Pinpoint the cell where the given text exists, returning its (X, Y) midpoint coordinate. 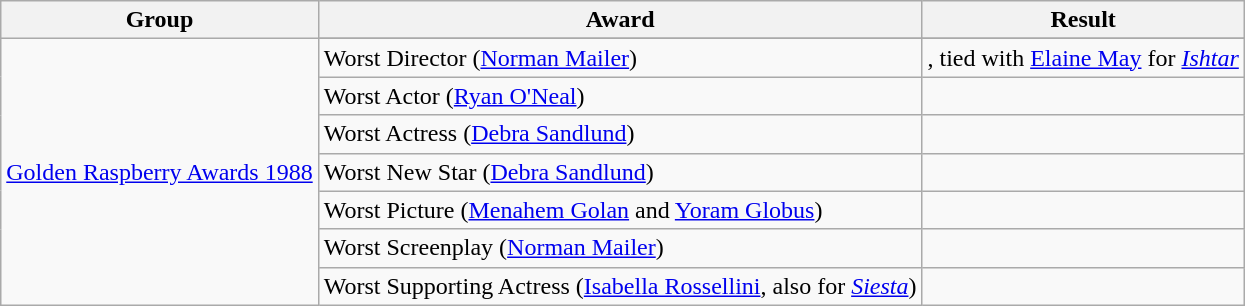
Worst Director (Norman Mailer) (620, 58)
, tied with Elaine May for Ishtar (1083, 58)
Award (620, 20)
Worst Actress (Debra Sandlund) (620, 134)
Worst Supporting Actress (Isabella Rossellini, also for Siesta) (620, 286)
Golden Raspberry Awards 1988 (160, 172)
Result (1083, 20)
Worst Actor (Ryan O'Neal) (620, 96)
Worst Picture (Menahem Golan and Yoram Globus) (620, 210)
Worst New Star (Debra Sandlund) (620, 172)
Group (160, 20)
Worst Screenplay (Norman Mailer) (620, 248)
